Find where the given text appears and provide that cell's center as [x, y] coordinate. 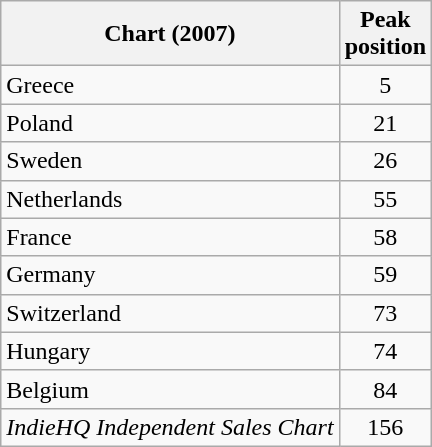
55 [385, 199]
Switzerland [170, 313]
26 [385, 161]
Hungary [170, 351]
73 [385, 313]
5 [385, 85]
58 [385, 237]
Peakposition [385, 34]
Chart (2007) [170, 34]
84 [385, 389]
Sweden [170, 161]
IndieHQ Independent Sales Chart [170, 427]
Belgium [170, 389]
France [170, 237]
74 [385, 351]
Germany [170, 275]
Netherlands [170, 199]
Greece [170, 85]
Poland [170, 123]
156 [385, 427]
59 [385, 275]
21 [385, 123]
